Extract the (X, Y) coordinate from the center of the cell holding the provided text.  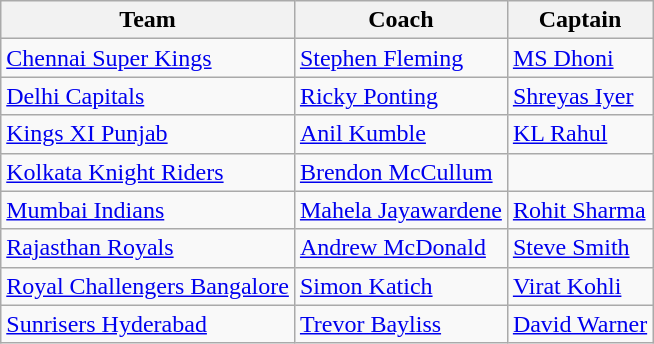
Stephen Fleming (400, 58)
Shreyas Iyer (580, 96)
Sunrisers Hyderabad (148, 324)
Coach (400, 20)
Brendon McCullum (400, 172)
Simon Katich (400, 286)
Virat Kohli (580, 286)
Rajasthan Royals (148, 248)
Royal Challengers Bangalore (148, 286)
Trevor Bayliss (400, 324)
Mahela Jayawardene (400, 210)
Kings XI Punjab (148, 134)
MS Dhoni (580, 58)
Steve Smith (580, 248)
Chennai Super Kings (148, 58)
Mumbai Indians (148, 210)
Team (148, 20)
Anil Kumble (400, 134)
Captain (580, 20)
Kolkata Knight Riders (148, 172)
Ricky Ponting (400, 96)
David Warner (580, 324)
Delhi Capitals (148, 96)
Andrew McDonald (400, 248)
Rohit Sharma (580, 210)
KL Rahul (580, 134)
